Provide the [x, y] coordinate of the cell's center where the given text is located.  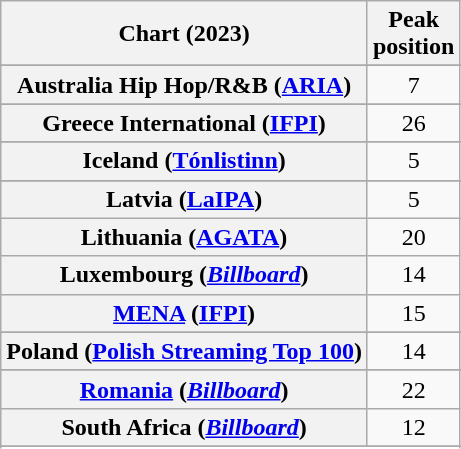
20 [413, 237]
15 [413, 313]
Luxembourg (Billboard) [184, 275]
Greece International (IFPI) [184, 123]
7 [413, 85]
Lithuania (AGATA) [184, 237]
South Africa (Billboard) [184, 427]
Poland (Polish Streaming Top 100) [184, 351]
22 [413, 389]
Chart (2023) [184, 34]
Peakposition [413, 34]
MENA (IFPI) [184, 313]
Romania (Billboard) [184, 389]
Australia Hip Hop/R&B (ARIA) [184, 85]
12 [413, 427]
Iceland (Tónlistinn) [184, 161]
Latvia (LaIPA) [184, 199]
26 [413, 123]
